Locate the cell with the specified text and output its (X, Y) center coordinate. 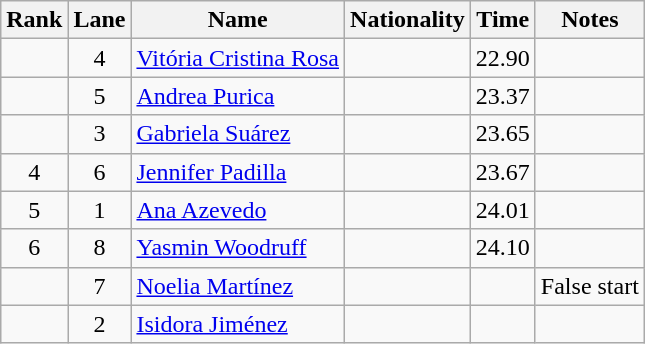
Jennifer Padilla (238, 172)
Rank (34, 20)
8 (100, 248)
22.90 (502, 58)
23.65 (502, 134)
Vitória Cristina Rosa (238, 58)
7 (100, 286)
24.01 (502, 210)
False start (590, 286)
1 (100, 210)
Name (238, 20)
Lane (100, 20)
2 (100, 324)
Gabriela Suárez (238, 134)
3 (100, 134)
Time (502, 20)
Andrea Purica (238, 96)
Nationality (408, 20)
Notes (590, 20)
Ana Azevedo (238, 210)
24.10 (502, 248)
23.37 (502, 96)
Isidora Jiménez (238, 324)
Yasmin Woodruff (238, 248)
23.67 (502, 172)
Noelia Martínez (238, 286)
